For the text-containing cell, return its midpoint in (X, Y) coordinate format. 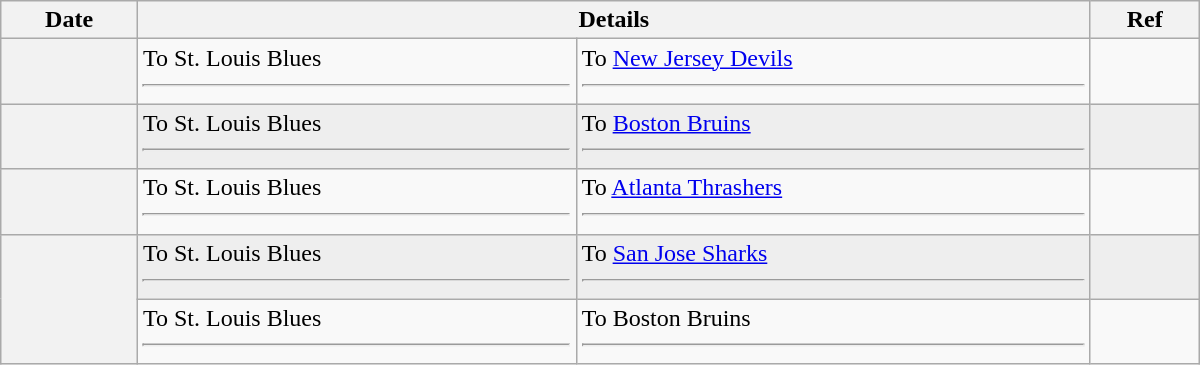
To San Jose Sharks (833, 266)
Date (70, 20)
To Atlanta Thrashers (833, 202)
Details (614, 20)
To New Jersey Devils (833, 72)
Ref (1144, 20)
